From the cell containing the given text, extract its center point as [x, y] coordinate. 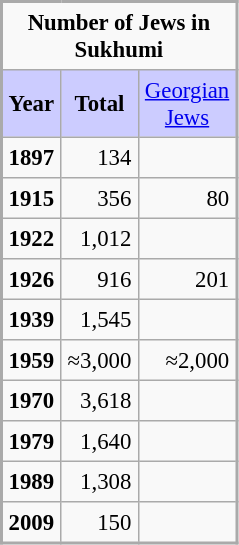
916 [100, 278]
150 [100, 522]
3,618 [100, 400]
1,308 [100, 481]
1,640 [100, 440]
1897 [31, 157]
1915 [31, 197]
1922 [31, 238]
Georgian Jews [188, 103]
1,012 [100, 238]
Total [100, 103]
1926 [31, 278]
201 [188, 278]
≈3,000 [100, 359]
1939 [31, 319]
1959 [31, 359]
Number of Jews in Sukhumi [119, 35]
1,545 [100, 319]
134 [100, 157]
1989 [31, 481]
2009 [31, 522]
356 [100, 197]
80 [188, 197]
≈2,000 [188, 359]
1979 [31, 440]
Year [31, 103]
1970 [31, 400]
